Search for the cell housing the specified text and yield its [x, y] center coordinate. 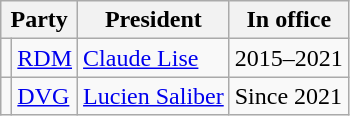
RDM [45, 58]
Claude Lise [154, 58]
Since 2021 [288, 96]
2015–2021 [288, 58]
DVG [45, 96]
In office [288, 20]
President [154, 20]
Lucien Saliber [154, 96]
Party [40, 20]
